Extract the [x, y] coordinate from the center of the cell holding the provided text.  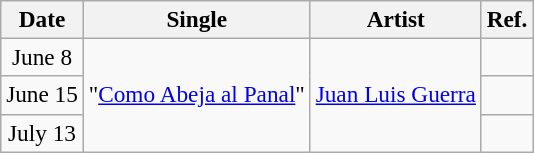
Juan Luis Guerra [396, 94]
Date [42, 19]
June 15 [42, 95]
Artist [396, 19]
June 8 [42, 57]
Single [196, 19]
"Como Abeja al Panal" [196, 94]
Ref. [506, 19]
July 13 [42, 133]
